Determine the [X, Y] coordinate at the center of the cell enclosing the given text.  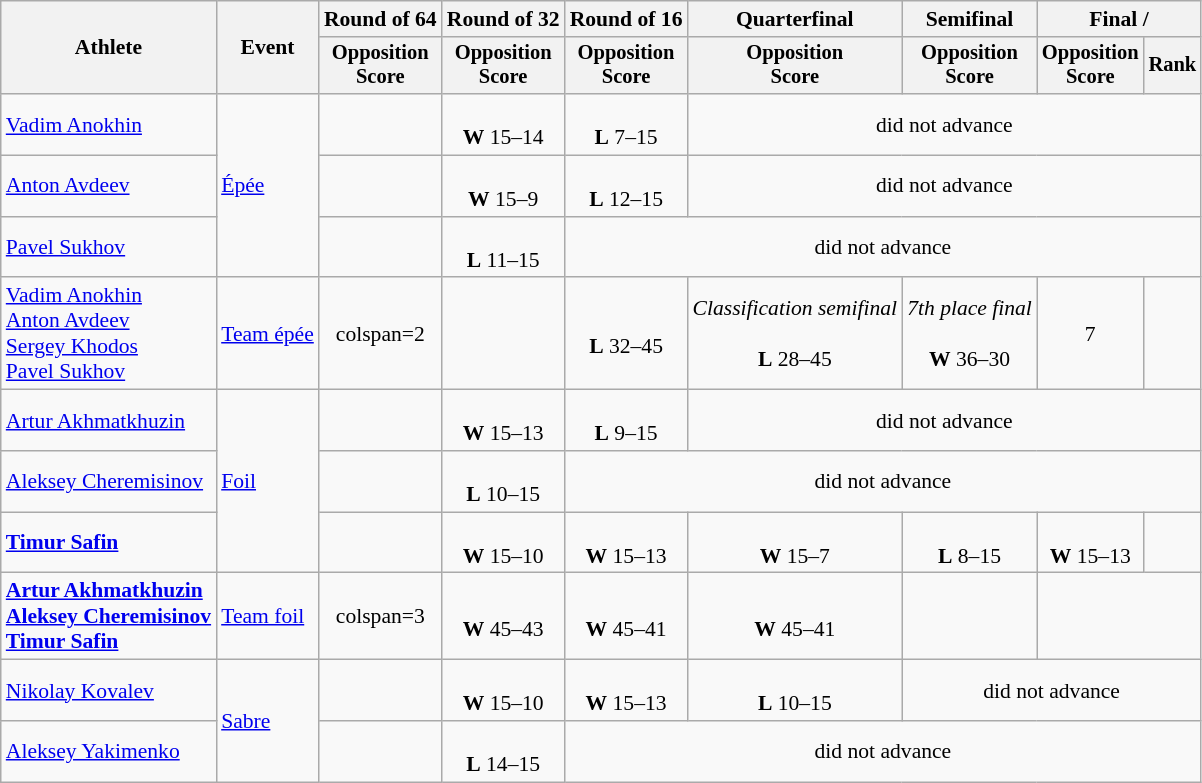
L 11–15 [504, 248]
Round of 32 [504, 19]
Sabre [268, 721]
7th place finalW 36–30 [970, 334]
7 [1090, 334]
Artur AkhmatkhuzinAleksey CheremisinovTimur Safin [108, 616]
Event [268, 48]
colspan=3 [380, 616]
Timur Safin [108, 542]
Vadim AnokhinAnton AvdeevSergey KhodosPavel Sukhov [108, 334]
Classification semifinalL 28–45 [794, 334]
L 12–15 [626, 186]
Team épée [268, 334]
L 7–15 [626, 124]
Anton Avdeev [108, 186]
Artur Akhmatkhuzin [108, 420]
Pavel Sukhov [108, 248]
Rank [1173, 66]
Aleksey Yakimenko [108, 752]
L 32–45 [626, 334]
Foil [268, 482]
L 14–15 [504, 752]
Team foil [268, 616]
Nikolay Kovalev [108, 690]
Semifinal [970, 19]
W 15–7 [794, 542]
Round of 16 [626, 19]
L 9–15 [626, 420]
W 15–14 [504, 124]
Athlete [108, 48]
Vadim Anokhin [108, 124]
W 45–43 [504, 616]
Aleksey Cheremisinov [108, 482]
Épée [268, 186]
Final / [1119, 19]
colspan=2 [380, 334]
Round of 64 [380, 19]
Quarterfinal [794, 19]
L 8–15 [970, 542]
W 15–9 [504, 186]
